Scan for the cell matching the given text and deliver its (x, y) coordinate at center. 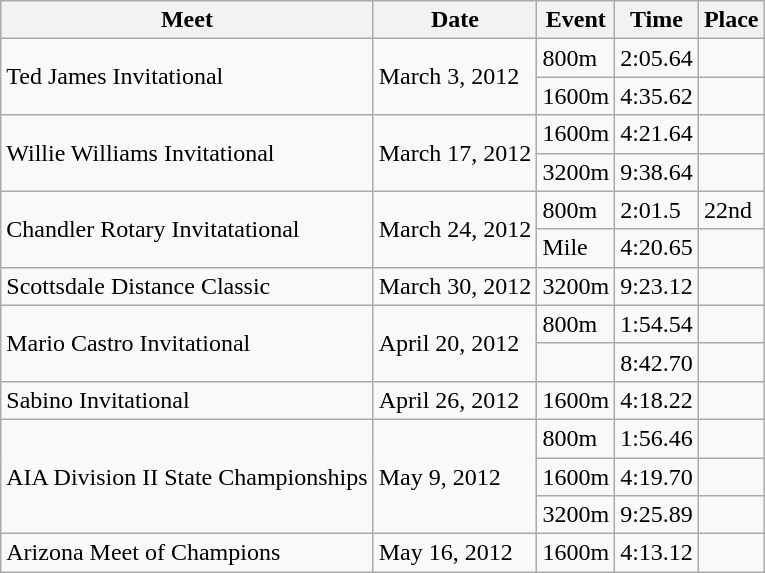
March 24, 2012 (455, 229)
Mile (576, 248)
22nd (731, 210)
Ted James Invitational (187, 77)
Time (657, 20)
4:18.22 (657, 400)
May 9, 2012 (455, 476)
4:35.62 (657, 96)
Sabino Invitational (187, 400)
Chandler Rotary Invitatational (187, 229)
4:20.65 (657, 248)
Date (455, 20)
May 16, 2012 (455, 553)
March 3, 2012 (455, 77)
Place (731, 20)
Event (576, 20)
1:54.54 (657, 324)
Willie Williams Invitational (187, 153)
AIA Division II State Championships (187, 476)
March 17, 2012 (455, 153)
Meet (187, 20)
9:25.89 (657, 515)
April 20, 2012 (455, 343)
1:56.46 (657, 438)
March 30, 2012 (455, 286)
Mario Castro Invitational (187, 343)
9:38.64 (657, 172)
2:01.5 (657, 210)
9:23.12 (657, 286)
Arizona Meet of Champions (187, 553)
8:42.70 (657, 362)
4:19.70 (657, 477)
Scottsdale Distance Classic (187, 286)
4:21.64 (657, 134)
2:05.64 (657, 58)
April 26, 2012 (455, 400)
4:13.12 (657, 553)
